Find where the given text appears and provide that cell's center as [x, y] coordinate. 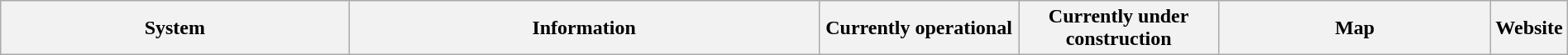
Currently under construction [1119, 28]
Information [584, 28]
Website [1529, 28]
Currently operational [918, 28]
System [175, 28]
Map [1355, 28]
